Determine the (X, Y) coordinate at the center of the cell enclosing the given text.  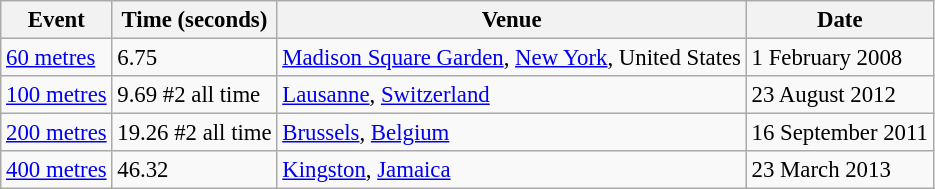
400 metres (56, 170)
Kingston, Jamaica (512, 170)
60 metres (56, 58)
1 February 2008 (840, 58)
Venue (512, 20)
Date (840, 20)
Time (seconds) (194, 20)
100 metres (56, 95)
23 March 2013 (840, 170)
Madison Square Garden, New York, United States (512, 58)
46.32 (194, 170)
23 August 2012 (840, 95)
9.69 #2 all time (194, 95)
200 metres (56, 133)
Lausanne, Switzerland (512, 95)
19.26 #2 all time (194, 133)
Event (56, 20)
6.75 (194, 58)
16 September 2011 (840, 133)
Brussels, Belgium (512, 133)
